Extract the (x, y) coordinate from the center of the cell holding the provided text.  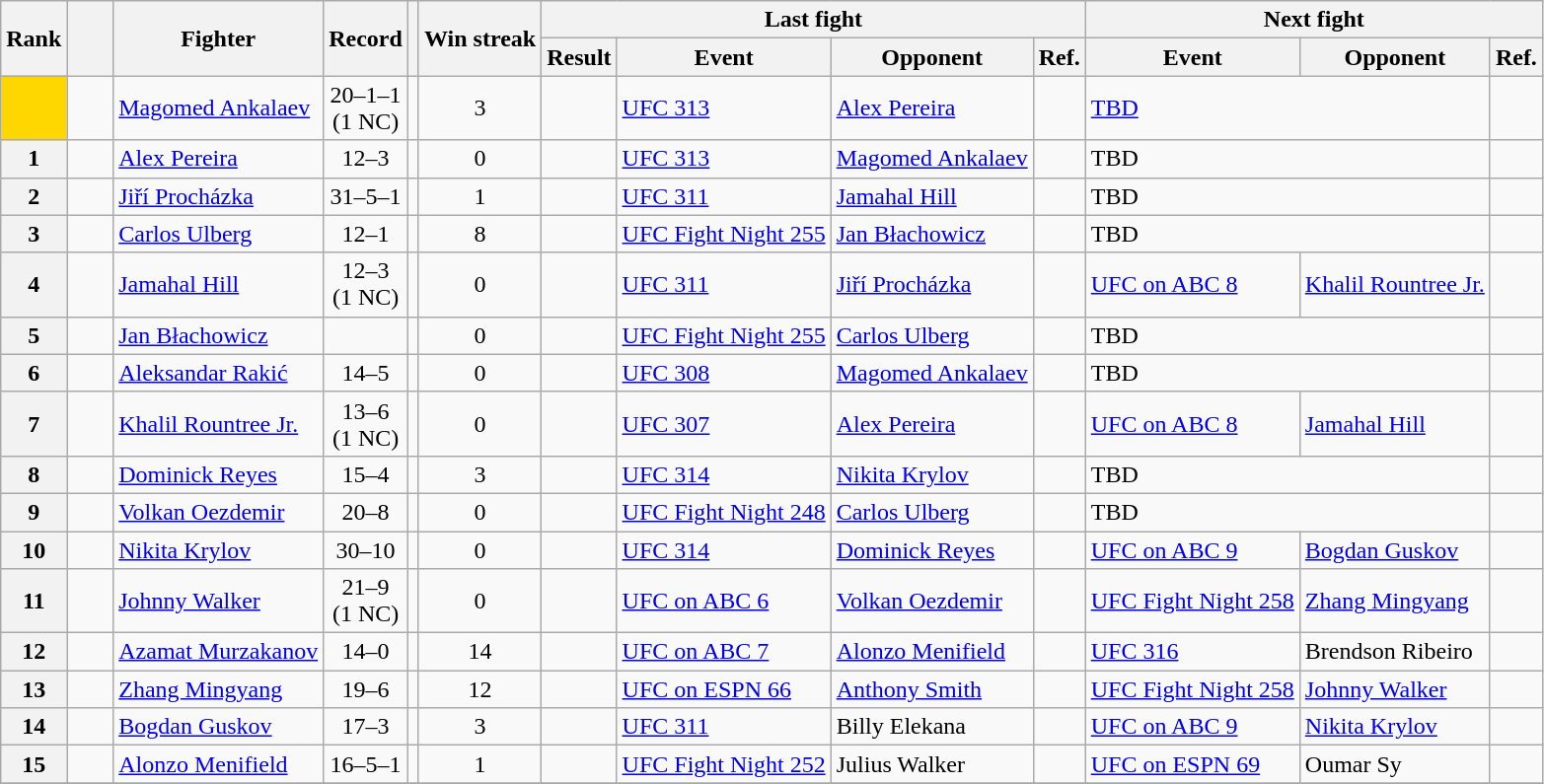
20–1–1(1 NC) (366, 108)
Anthony Smith (931, 689)
UFC on ABC 6 (724, 602)
5 (34, 335)
14–0 (366, 652)
Result (579, 57)
16–5–1 (366, 764)
UFC Fight Night 252 (724, 764)
31–5–1 (366, 196)
UFC on ESPN 66 (724, 689)
17–3 (366, 727)
7 (34, 424)
UFC 308 (724, 373)
UFC 307 (724, 424)
6 (34, 373)
UFC on ABC 7 (724, 652)
15–4 (366, 474)
UFC Fight Night 248 (724, 512)
13 (34, 689)
12–1 (366, 234)
21–9(1 NC) (366, 602)
Azamat Murzakanov (219, 652)
12–3 (366, 159)
30–10 (366, 549)
Brendson Ribeiro (1395, 652)
11 (34, 602)
Fighter (219, 38)
Last fight (814, 20)
Oumar Sy (1395, 764)
14–5 (366, 373)
Rank (34, 38)
15 (34, 764)
Record (366, 38)
UFC 316 (1192, 652)
Next fight (1314, 20)
4 (34, 284)
12–3(1 NC) (366, 284)
9 (34, 512)
13–6(1 NC) (366, 424)
Win streak (479, 38)
UFC on ESPN 69 (1192, 764)
Julius Walker (931, 764)
20–8 (366, 512)
Billy Elekana (931, 727)
10 (34, 549)
Aleksandar Rakić (219, 373)
19–6 (366, 689)
2 (34, 196)
